Capture the cell that displays the provided text and extract its [x, y] central coordinate. 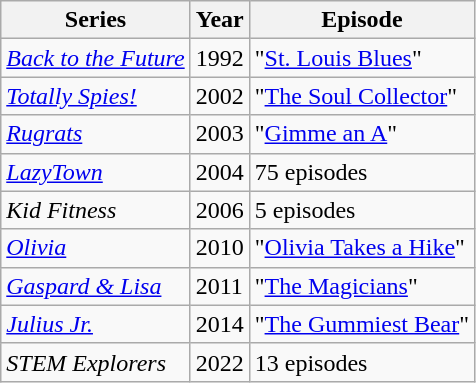
"The Gummiest Bear" [362, 324]
Year [220, 20]
2004 [220, 172]
2010 [220, 248]
"The Soul Collector" [362, 96]
5 episodes [362, 210]
2006 [220, 210]
"The Magicians" [362, 286]
2002 [220, 96]
STEM Explorers [96, 362]
2014 [220, 324]
Back to the Future [96, 58]
Gaspard & Lisa [96, 286]
2011 [220, 286]
"Olivia Takes a Hike" [362, 248]
1992 [220, 58]
LazyTown [96, 172]
75 episodes [362, 172]
Episode [362, 20]
Series [96, 20]
2003 [220, 134]
Rugrats [96, 134]
Totally Spies! [96, 96]
Kid Fitness [96, 210]
Julius Jr. [96, 324]
"Gimme an A" [362, 134]
13 episodes [362, 362]
"St. Louis Blues" [362, 58]
2022 [220, 362]
Olivia [96, 248]
